Locate the cell with the specified text and output its [x, y] center coordinate. 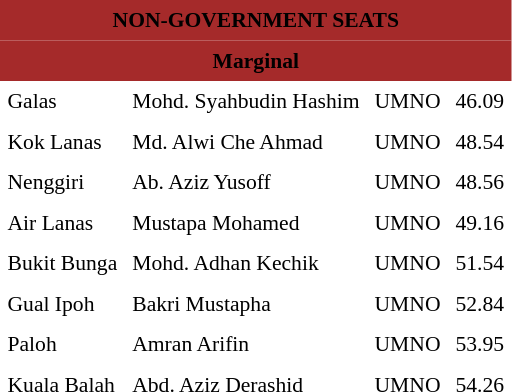
48.56 [480, 182]
Bukit Bunga [62, 263]
Marginal [256, 60]
NON-GOVERNMENT SEATS [256, 20]
Kok Lanas [62, 141]
Amran Arifin [246, 344]
Galas [62, 101]
46.09 [480, 101]
Ab. Aziz Yusoff [246, 182]
Mohd. Adhan Kechik [246, 263]
Nenggiri [62, 182]
52.84 [480, 303]
51.54 [480, 263]
49.16 [480, 222]
Air Lanas [62, 222]
Mustapa Mohamed [246, 222]
Gual Ipoh [62, 303]
53.95 [480, 344]
Mohd. Syahbudin Hashim [246, 101]
Paloh [62, 344]
48.54 [480, 141]
Md. Alwi Che Ahmad [246, 141]
Bakri Mustapha [246, 303]
